Locate the cell with the specified text and output its [X, Y] center coordinate. 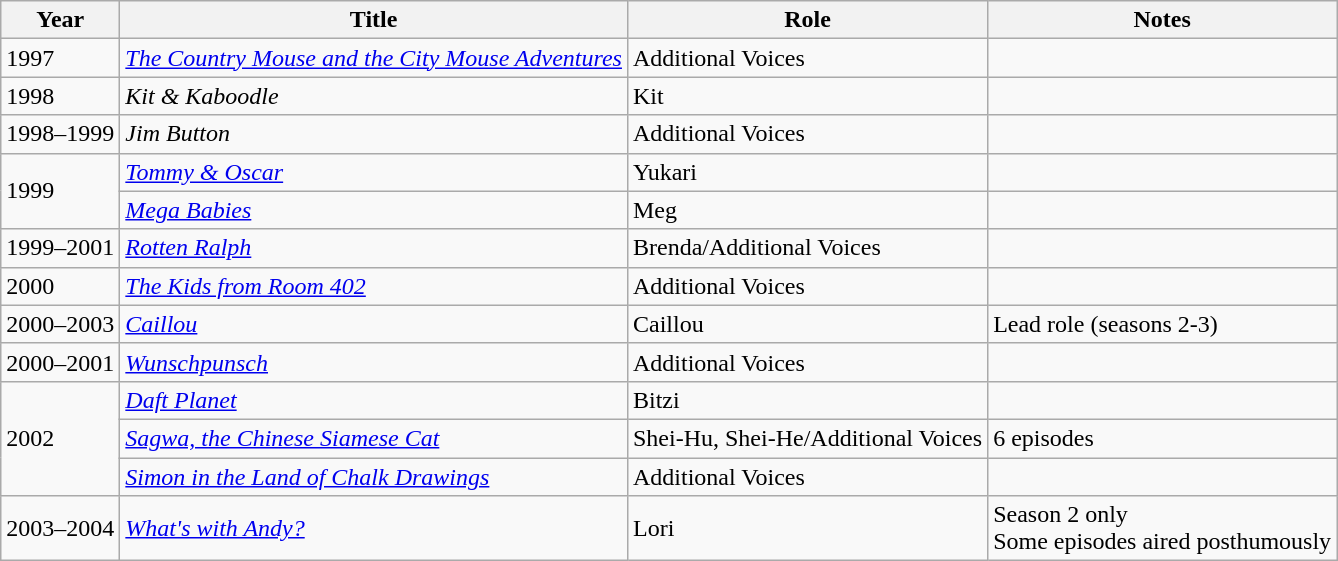
1998–1999 [60, 134]
The Kids from Room 402 [374, 286]
Daft Planet [374, 400]
1998 [60, 96]
Jim Button [374, 134]
Lead role (seasons 2-3) [1162, 324]
1999–2001 [60, 248]
What's with Andy? [374, 528]
Simon in the Land of Chalk Drawings [374, 477]
Year [60, 20]
The Country Mouse and the City Mouse Adventures [374, 58]
Meg [807, 210]
Sagwa, the Chinese Siamese Cat [374, 438]
Role [807, 20]
1997 [60, 58]
1999 [60, 191]
Yukari [807, 172]
Rotten Ralph [374, 248]
Tommy & Oscar [374, 172]
Mega Babies [374, 210]
Season 2 onlySome episodes aired posthumously [1162, 528]
6 episodes [1162, 438]
2000–2003 [60, 324]
Notes [1162, 20]
Shei-Hu, Shei-He/Additional Voices [807, 438]
Kit & Kaboodle [374, 96]
Wunschpunsch [374, 362]
Title [374, 20]
2000–2001 [60, 362]
2003–2004 [60, 528]
Bitzi [807, 400]
Kit [807, 96]
Lori [807, 528]
Brenda/Additional Voices [807, 248]
2000 [60, 286]
2002 [60, 438]
